Scan for the cell matching the given text and deliver its [X, Y] coordinate at center. 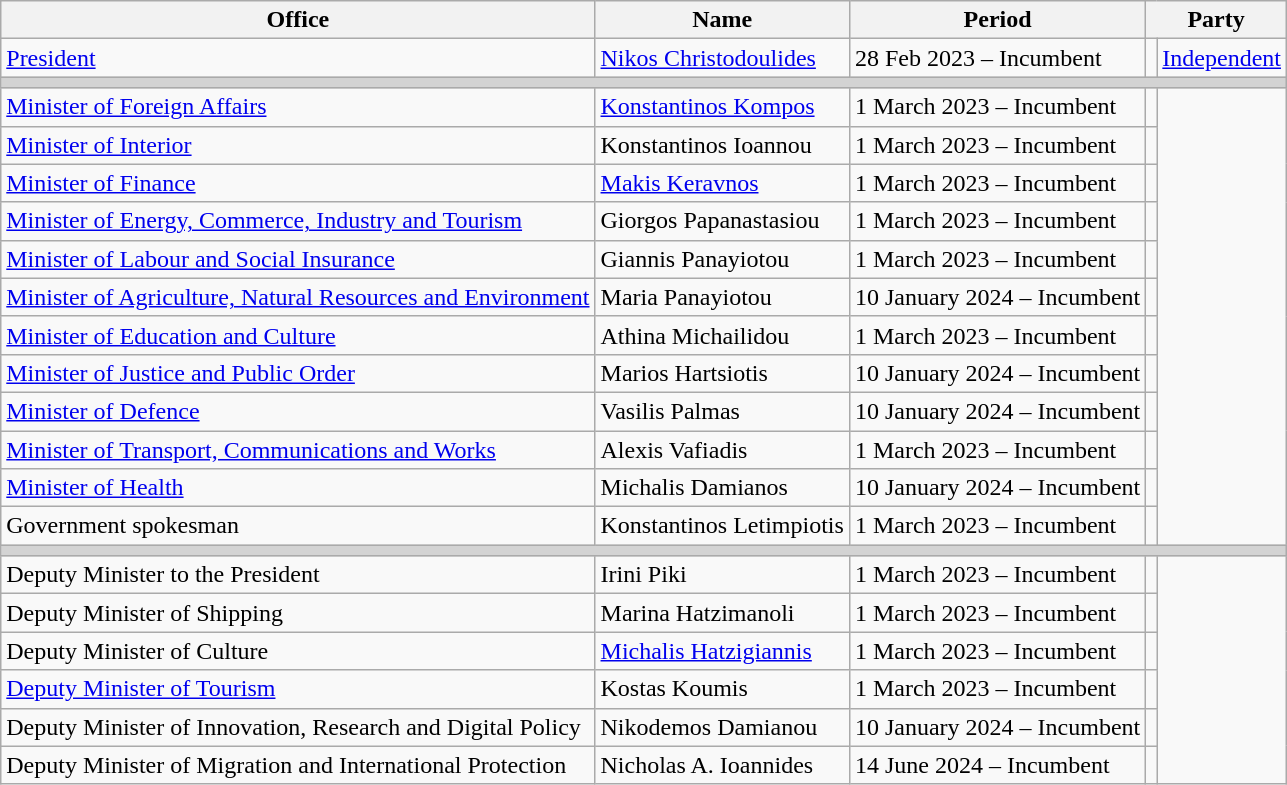
Deputy Minister of Tourism [298, 689]
Minister of Agriculture, Natural Resources and Environment [298, 297]
Giorgos Papanastasiou [722, 221]
Makis Keravnos [722, 183]
Michalis Hatzigiannis [722, 651]
Minister of Finance [298, 183]
Government spokesman [298, 526]
Nicholas A. Ioannides [722, 765]
Minister of Labour and Social Insurance [298, 259]
Konstantinos Letimpiotis [722, 526]
Athina Michailidou [722, 335]
Minister of Energy, Commerce, Industry and Tourism [298, 221]
Irini Piki [722, 575]
Marios Hartsiotis [722, 373]
Nikos Christodoulides [722, 58]
Deputy Minister to the President [298, 575]
28 Feb 2023 – Incumbent [997, 58]
Konstantinos Kompos [722, 107]
Minister of Foreign Affairs [298, 107]
Office [298, 20]
Period [997, 20]
Independent [1222, 58]
Kostas Koumis [722, 689]
Minister of Health [298, 488]
Deputy Minister of Culture [298, 651]
Maria Panayiotou [722, 297]
Deputy Minister of Shipping [298, 613]
Minister of Defence [298, 411]
Michalis Damianos [722, 488]
Nikodemos Damianou [722, 727]
Minister of Education and Culture [298, 335]
Konstantinos Ioannou [722, 145]
Deputy Minister of Migration and International Protection [298, 765]
Minister of Justice and Public Order [298, 373]
President [298, 58]
Party [1216, 20]
14 June 2024 – Incumbent [997, 765]
Minister of Transport, Communications and Works [298, 449]
Alexis Vafiadis [722, 449]
Vasilis Palmas [722, 411]
Minister of Interior [298, 145]
Deputy Minister of Innovation, Research and Digital Policy [298, 727]
Marina Hatzimanoli [722, 613]
Giannis Panayiotou [722, 259]
Name [722, 20]
